Search for the cell housing the specified text and yield its (x, y) center coordinate. 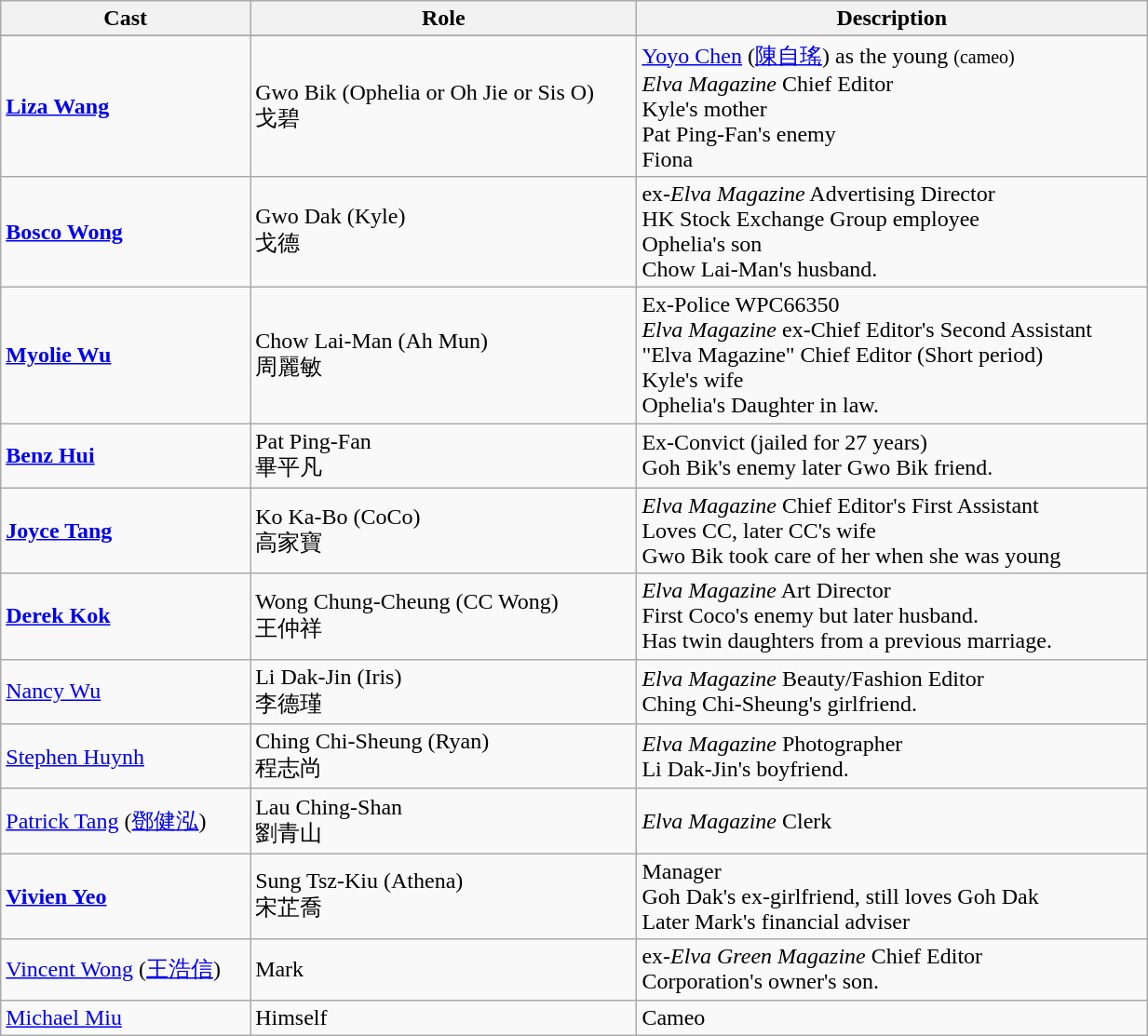
Michael Miu (126, 1017)
Elva Magazine Clerk (892, 821)
Ex-Convict (jailed for 27 years) Goh Bik's enemy later Gwo Bik friend. (892, 455)
ex-Elva Green Magazine Chief Editor Corporation's owner's son. (892, 970)
Myolie Wu (126, 355)
Liza Wang (126, 106)
Role (443, 19)
Lau Ching-Shan 劉青山 (443, 821)
Pat Ping-Fan 畢平凡 (443, 455)
Elva Magazine Photographer Li Dak-Jin's boyfriend. (892, 757)
Gwo Dak (Kyle) 戈德 (443, 231)
Wong Chung-Cheung (CC Wong) 王仲祥 (443, 616)
Ching Chi-Sheung (Ryan) 程志尚 (443, 757)
Yoyo Chen (陳自瑤) as the young (cameo) Elva Magazine Chief Editor Kyle's mother Pat Ping-Fan's enemy Fiona (892, 106)
Elva Magazine Chief Editor's First Assistant Loves CC, later CC's wife Gwo Bik took care of her when she was young (892, 531)
Cameo (892, 1017)
Stephen Huynh (126, 757)
Elva Magazine Beauty/Fashion Editor Ching Chi-Sheung's girlfriend. (892, 692)
Ko Ka-Bo (CoCo) 高家寶 (443, 531)
Joyce Tang (126, 531)
Manager Goh Dak's ex-girlfriend, still loves Goh Dak Later Mark's financial adviser (892, 896)
Benz Hui (126, 455)
Li Dak-Jin (Iris) 李德瑾 (443, 692)
ex-Elva Magazine Advertising Director HK Stock Exchange Group employee Ophelia's son Chow Lai-Man's husband. (892, 231)
Bosco Wong (126, 231)
Mark (443, 970)
Vincent Wong (王浩信) (126, 970)
Himself (443, 1017)
Derek Kok (126, 616)
Description (892, 19)
Elva Magazine Art Director First Coco's enemy but later husband. Has twin daughters from a previous marriage. (892, 616)
Nancy Wu (126, 692)
Sung Tsz-Kiu (Athena) 宋芷喬 (443, 896)
Patrick Tang (鄧健泓) (126, 821)
Cast (126, 19)
Gwo Bik (Ophelia or Oh Jie or Sis O) 戈碧 (443, 106)
Vivien Yeo (126, 896)
Chow Lai-Man (Ah Mun) 周麗敏 (443, 355)
